Output the [X, Y] coordinate of the center of the cell containing the given text.  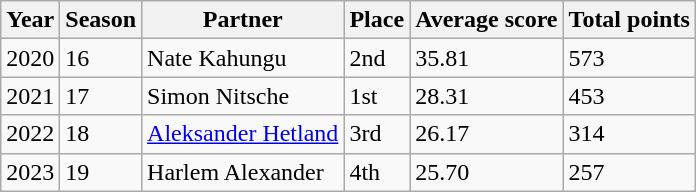
2021 [30, 96]
Aleksander Hetland [243, 134]
Partner [243, 20]
25.70 [486, 172]
35.81 [486, 58]
2nd [377, 58]
19 [101, 172]
Simon Nitsche [243, 96]
2022 [30, 134]
16 [101, 58]
Season [101, 20]
4th [377, 172]
Nate Kahungu [243, 58]
453 [629, 96]
257 [629, 172]
Total points [629, 20]
3rd [377, 134]
28.31 [486, 96]
26.17 [486, 134]
1st [377, 96]
2020 [30, 58]
Average score [486, 20]
314 [629, 134]
Place [377, 20]
2023 [30, 172]
573 [629, 58]
Harlem Alexander [243, 172]
17 [101, 96]
18 [101, 134]
Year [30, 20]
